Determine the (X, Y) coordinate at the center of the cell enclosing the given text.  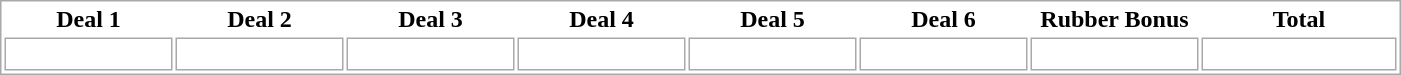
Deal 6 (944, 19)
Rubber Bonus (1114, 19)
Deal 3 (430, 19)
Deal 4 (602, 19)
Deal 5 (772, 19)
Total (1300, 19)
Deal 1 (88, 19)
Deal 2 (260, 19)
